Search for the cell housing the specified text and yield its (X, Y) center coordinate. 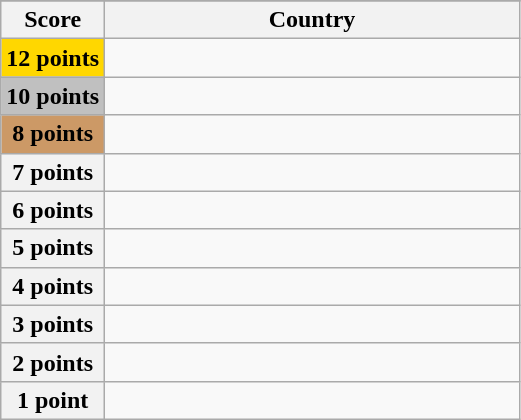
Score (53, 20)
12 points (53, 58)
3 points (53, 324)
10 points (53, 96)
Country (312, 20)
5 points (53, 248)
4 points (53, 286)
7 points (53, 172)
2 points (53, 362)
1 point (53, 400)
6 points (53, 210)
8 points (53, 134)
